Find where the given text appears and provide that cell's center as [X, Y] coordinate. 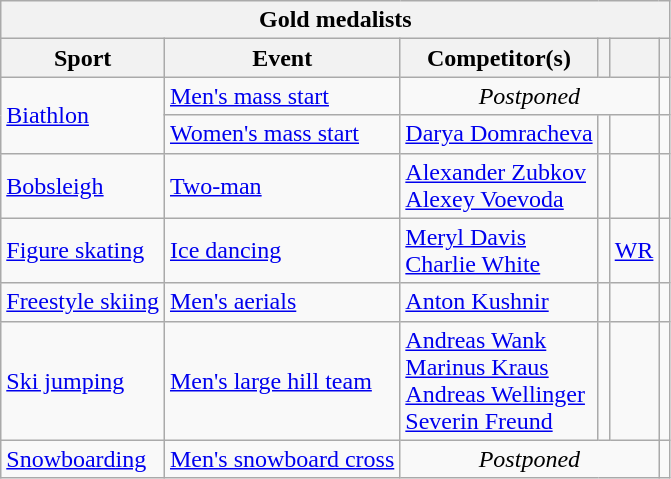
Event [282, 58]
Ski jumping [83, 380]
Meryl DavisCharlie White [499, 250]
Ice dancing [282, 250]
Two-man [282, 186]
Bobsleigh [83, 186]
Men's snowboard cross [282, 459]
Freestyle skiing [83, 302]
Men's mass start [282, 96]
Darya Domracheva [499, 134]
Snowboarding [83, 459]
Andreas WankMarinus KrausAndreas WellingerSeverin Freund [499, 380]
Women's mass start [282, 134]
Competitor(s) [499, 58]
Figure skating [83, 250]
Biathlon [83, 115]
Men's aerials [282, 302]
Anton Kushnir [499, 302]
Alexander ZubkovAlexey Voevoda [499, 186]
Men's large hill team [282, 380]
WR [634, 250]
Sport [83, 58]
Gold medalists [336, 20]
